Detect which cell encompasses the target text, then output its (X, Y) center coordinate. 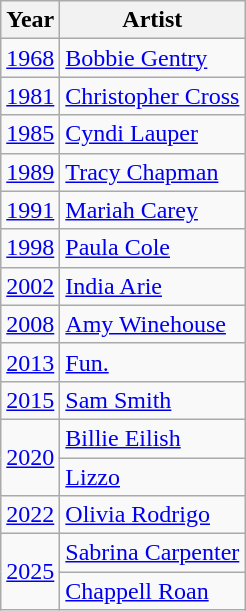
2002 (30, 286)
1981 (30, 96)
Olivia Rodrigo (152, 515)
2025 (30, 572)
Year (30, 20)
Chappell Roan (152, 591)
Tracy Chapman (152, 172)
1968 (30, 58)
2022 (30, 515)
Mariah Carey (152, 210)
2008 (30, 324)
India Arie (152, 286)
1998 (30, 248)
Cyndi Lauper (152, 134)
1989 (30, 172)
2013 (30, 362)
Bobbie Gentry (152, 58)
1991 (30, 210)
1985 (30, 134)
Sam Smith (152, 400)
Christopher Cross (152, 96)
Billie Eilish (152, 438)
Sabrina Carpenter (152, 553)
Amy Winehouse (152, 324)
2015 (30, 400)
2020 (30, 457)
Artist (152, 20)
Lizzo (152, 477)
Paula Cole (152, 248)
Fun. (152, 362)
